Provide the (X, Y) coordinate of the cell's center where the given text is located.  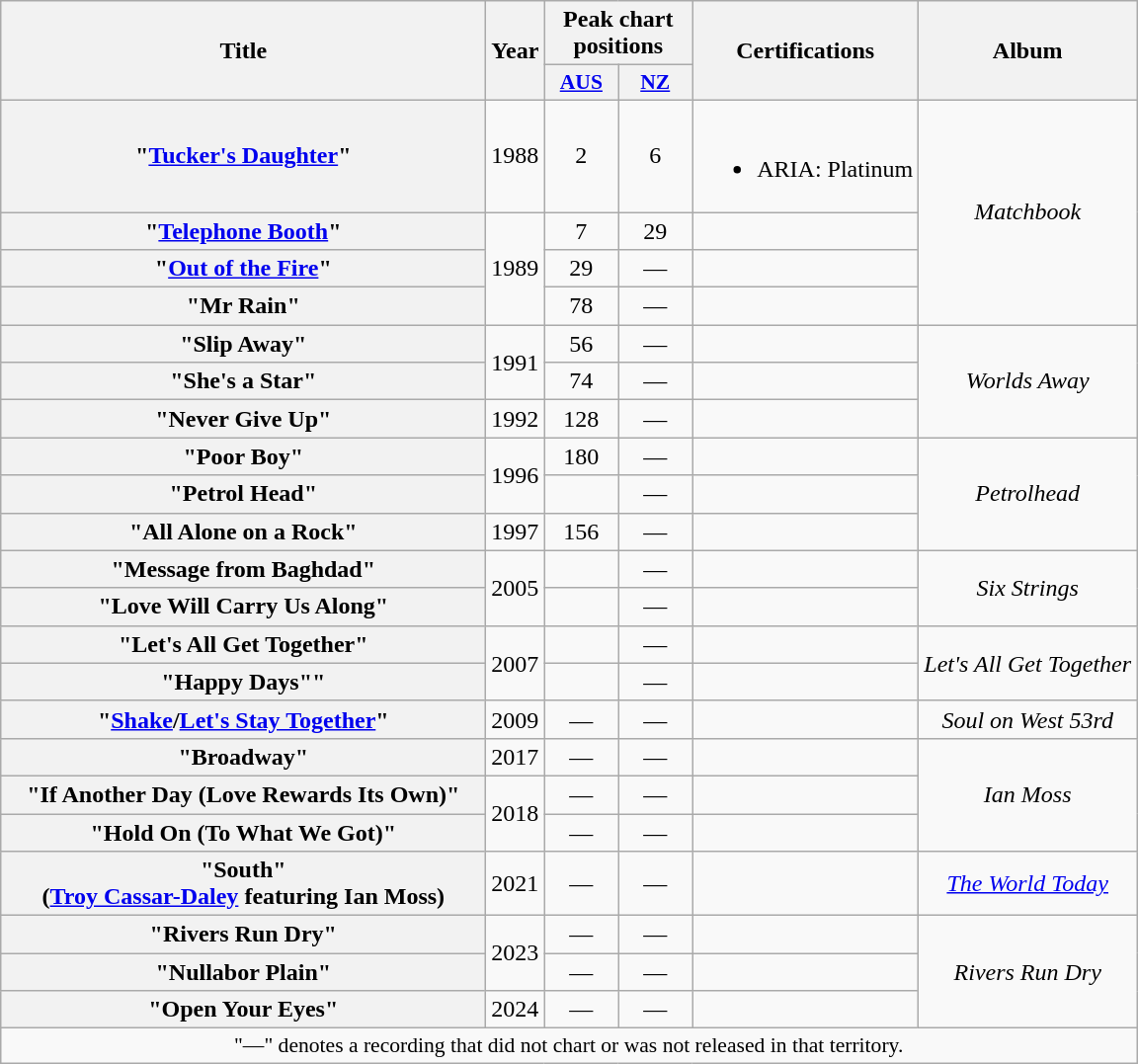
2021 (516, 883)
Let's All Get Together (1027, 663)
Peak chart positions (618, 34)
AUS (581, 83)
"She's a Star" (243, 381)
1997 (516, 532)
1996 (516, 475)
"Message from Baghdad" (243, 569)
ARIA: Platinum (806, 156)
"Love Will Carry Us Along" (243, 607)
180 (581, 456)
NZ (656, 83)
1991 (516, 363)
1992 (516, 419)
"All Alone on a Rock" (243, 532)
7 (581, 230)
56 (581, 344)
2024 (516, 1010)
74 (581, 381)
The World Today (1027, 883)
2007 (516, 663)
1989 (516, 268)
2023 (516, 953)
"Nullabor Plain" (243, 972)
Matchbook (1027, 211)
Worlds Away (1027, 381)
"Let's All Get Together" (243, 644)
"Open Your Eyes" (243, 1010)
"Slip Away" (243, 344)
"Tucker's Daughter" (243, 156)
"Out of the Fire" (243, 269)
6 (656, 156)
Album (1027, 51)
Six Strings (1027, 588)
"Telephone Booth" (243, 230)
156 (581, 532)
"Hold On (To What We Got)" (243, 833)
128 (581, 419)
"Happy Days"" (243, 682)
"Petrol Head" (243, 494)
"Shake/Let's Stay Together" (243, 719)
Title (243, 51)
"If Another Day (Love Rewards Its Own)" (243, 794)
Petrolhead (1027, 494)
Year (516, 51)
"Rivers Run Dry" (243, 935)
Rivers Run Dry (1027, 972)
2017 (516, 757)
Soul on West 53rd (1027, 719)
"Poor Boy" (243, 456)
2 (581, 156)
"—" denotes a recording that did not chart or was not released in that territory. (569, 1046)
"South"(Troy Cassar-Daley featuring Ian Moss) (243, 883)
Ian Moss (1027, 794)
Certifications (806, 51)
"Broadway" (243, 757)
2009 (516, 719)
"Mr Rain" (243, 306)
1988 (516, 156)
78 (581, 306)
2018 (516, 813)
"Never Give Up" (243, 419)
2005 (516, 588)
